Determine the (x, y) coordinate at the center of the cell enclosing the given text.  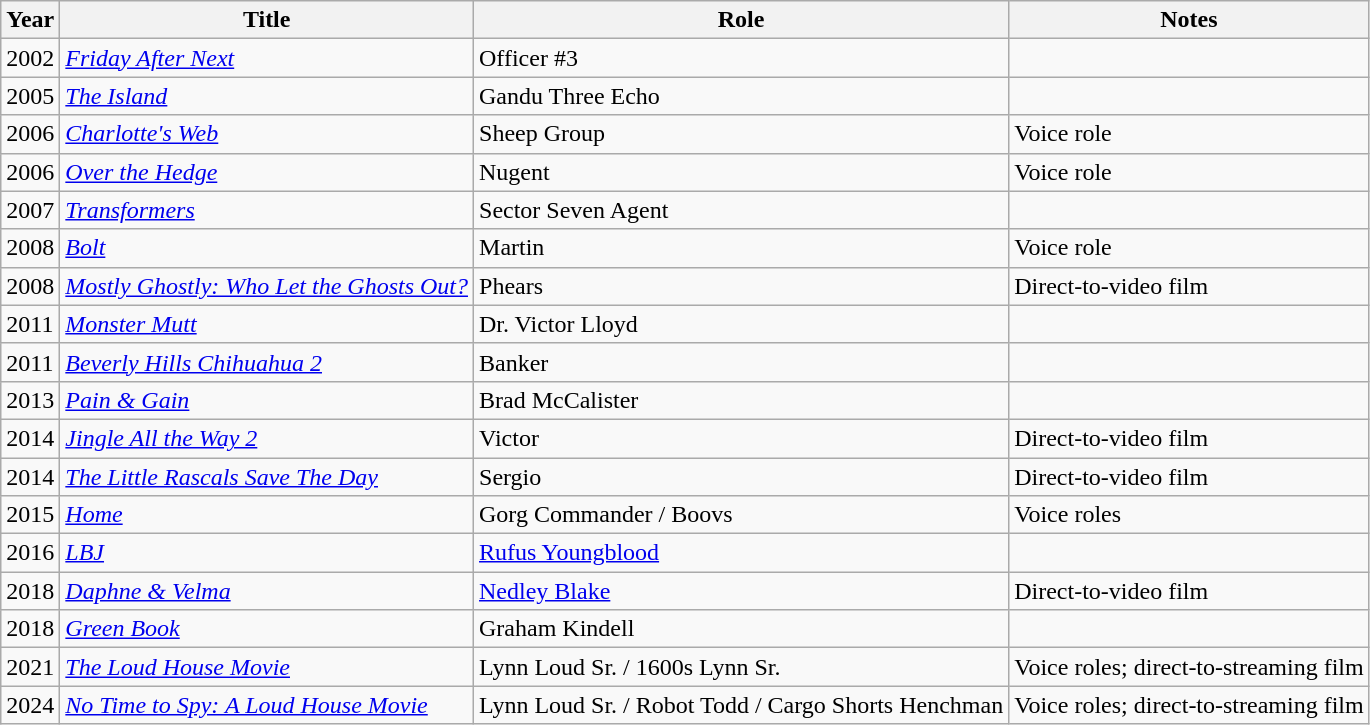
Rufus Youngblood (742, 553)
Over the Hedge (267, 172)
Graham Kindell (742, 629)
Lynn Loud Sr. / Robot Todd / Cargo Shorts Henchman (742, 705)
LBJ (267, 553)
Sector Seven Agent (742, 210)
2002 (30, 58)
2015 (30, 515)
No Time to Spy: A Loud House Movie (267, 705)
Nedley Blake (742, 591)
2024 (30, 705)
Martin (742, 248)
Dr. Victor Lloyd (742, 324)
The Loud House Movie (267, 667)
Bolt (267, 248)
Monster Mutt (267, 324)
Home (267, 515)
Green Book (267, 629)
Gandu Three Echo (742, 96)
The Island (267, 96)
2005 (30, 96)
Sheep Group (742, 134)
Friday After Next (267, 58)
Gorg Commander / Boovs (742, 515)
The Little Rascals Save The Day (267, 477)
Victor (742, 438)
Sergio (742, 477)
Pain & Gain (267, 400)
2021 (30, 667)
Transformers (267, 210)
Notes (1190, 20)
2007 (30, 210)
Jingle All the Way 2 (267, 438)
Lynn Loud Sr. / 1600s Lynn Sr. (742, 667)
Phears (742, 286)
Banker (742, 362)
Voice roles (1190, 515)
Year (30, 20)
Daphne & Velma (267, 591)
Mostly Ghostly: Who Let the Ghosts Out? (267, 286)
Role (742, 20)
2013 (30, 400)
2016 (30, 553)
Charlotte's Web (267, 134)
Title (267, 20)
Officer #3 (742, 58)
Beverly Hills Chihuahua 2 (267, 362)
Brad McCalister (742, 400)
Nugent (742, 172)
